Provide the [X, Y] coordinate of the cell's center where the given text is located.  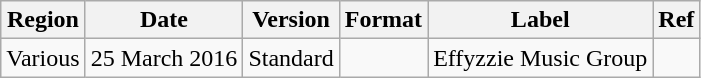
Label [540, 20]
25 March 2016 [164, 58]
Standard [291, 58]
Version [291, 20]
Ref [676, 20]
Region [43, 20]
Effyzzie Music Group [540, 58]
Various [43, 58]
Format [383, 20]
Date [164, 20]
